Find where the given text appears and provide that cell's center as (X, Y) coordinate. 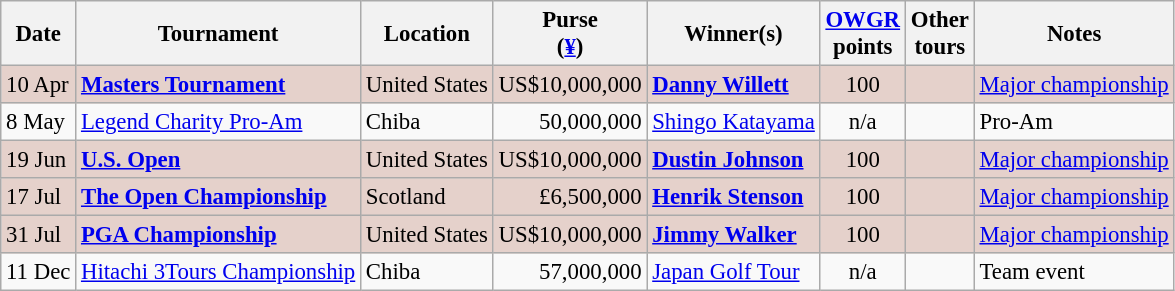
The Open Championship (218, 197)
8 May (38, 122)
Pro-Am (1074, 122)
Othertours (940, 34)
Dustin Johnson (734, 160)
Henrik Stenson (734, 197)
19 Jun (38, 160)
OWGRpoints (862, 34)
Notes (1074, 34)
PGA Championship (218, 235)
Danny Willett (734, 85)
£6,500,000 (570, 197)
Chiba (428, 122)
Purse(¥) (570, 34)
Winner(s) (734, 34)
Legend Charity Pro-Am (218, 122)
Location (428, 34)
n/a (862, 122)
50,000,000 (570, 122)
Tournament (218, 34)
U.S. Open (218, 160)
Masters Tournament (218, 85)
Jimmy Walker (734, 235)
Shingo Katayama (734, 122)
17 Jul (38, 197)
31 Jul (38, 235)
Scotland (428, 197)
10 Apr (38, 85)
Date (38, 34)
